Return the [X, Y] coordinate for the center point of the cell that contains the specified text.  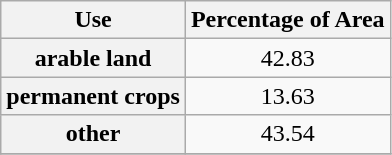
Percentage of Area [288, 20]
Use [94, 20]
arable land [94, 58]
other [94, 134]
43.54 [288, 134]
13.63 [288, 96]
permanent crops [94, 96]
42.83 [288, 58]
